Return [X, Y] of the center of cell containing provided text 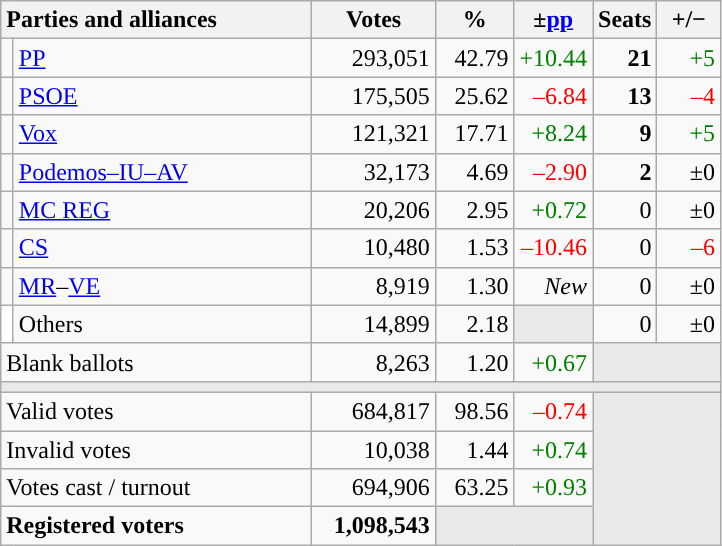
Votes [374, 20]
2.18 [474, 324]
1.20 [474, 362]
10,038 [374, 449]
25.62 [474, 96]
694,906 [374, 488]
Invalid votes [156, 449]
–0.74 [554, 411]
Blank ballots [156, 362]
MR–VE [162, 286]
New [554, 286]
–2.90 [554, 172]
1.53 [474, 248]
8,263 [374, 362]
9 [625, 134]
+8.24 [554, 134]
13 [625, 96]
98.56 [474, 411]
Seats [625, 20]
1,098,543 [374, 526]
+0.74 [554, 449]
MC REG [162, 210]
1.44 [474, 449]
32,173 [374, 172]
121,321 [374, 134]
–10.46 [554, 248]
2.95 [474, 210]
293,051 [374, 58]
Others [162, 324]
10,480 [374, 248]
8,919 [374, 286]
Parties and alliances [156, 20]
–4 [689, 96]
684,817 [374, 411]
Votes cast / turnout [156, 488]
% [474, 20]
2 [625, 172]
14,899 [374, 324]
175,505 [374, 96]
+0.67 [554, 362]
–6 [689, 248]
1.30 [474, 286]
20,206 [374, 210]
21 [625, 58]
Podemos–IU–AV [162, 172]
CS [162, 248]
–6.84 [554, 96]
63.25 [474, 488]
+10.44 [554, 58]
PSOE [162, 96]
Vox [162, 134]
+0.93 [554, 488]
4.69 [474, 172]
±pp [554, 20]
42.79 [474, 58]
PP [162, 58]
Valid votes [156, 411]
Registered voters [156, 526]
+/− [689, 20]
17.71 [474, 134]
+0.72 [554, 210]
